Return the (X, Y) coordinate for the center point of the cell that contains the specified text.  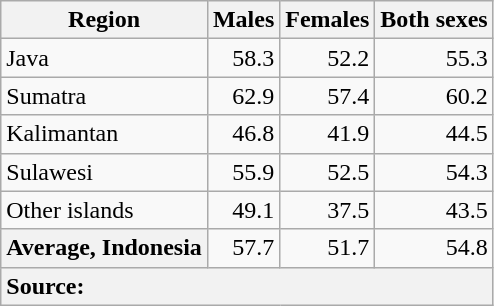
Females (328, 20)
57.7 (243, 248)
Source: (247, 286)
46.8 (243, 134)
Sulawesi (104, 172)
41.9 (328, 134)
60.2 (434, 96)
43.5 (434, 210)
37.5 (328, 210)
57.4 (328, 96)
Java (104, 58)
55.9 (243, 172)
55.3 (434, 58)
54.8 (434, 248)
62.9 (243, 96)
52.5 (328, 172)
Average, Indonesia (104, 248)
Both sexes (434, 20)
44.5 (434, 134)
52.2 (328, 58)
51.7 (328, 248)
Other islands (104, 210)
58.3 (243, 58)
49.1 (243, 210)
54.3 (434, 172)
Sumatra (104, 96)
Males (243, 20)
Region (104, 20)
Kalimantan (104, 134)
